Return [X, Y] of the center of cell containing provided text 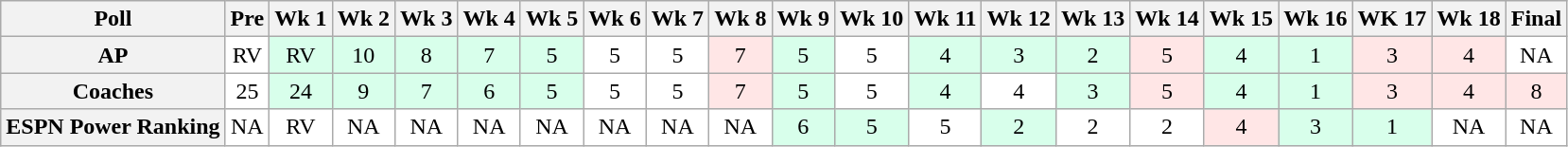
AP [113, 55]
Wk 13 [1092, 19]
Wk 15 [1241, 19]
Wk 3 [427, 19]
WK 17 [1392, 19]
Wk 16 [1315, 19]
ESPN Power Ranking [113, 127]
Wk 12 [1019, 19]
Wk 4 [489, 19]
Wk 10 [871, 19]
Wk 2 [363, 19]
Wk 11 [946, 19]
Wk 1 [301, 19]
25 [248, 91]
10 [363, 55]
Poll [113, 19]
Wk 8 [740, 19]
Wk 6 [615, 19]
Coaches [113, 91]
Pre [248, 19]
Final [1536, 19]
Wk 5 [551, 19]
9 [363, 91]
Wk 14 [1167, 19]
Wk 7 [677, 19]
Wk 9 [803, 19]
24 [301, 91]
Wk 18 [1469, 19]
